Identify which cell holds the provided text, then report its [x, y] central coordinate. 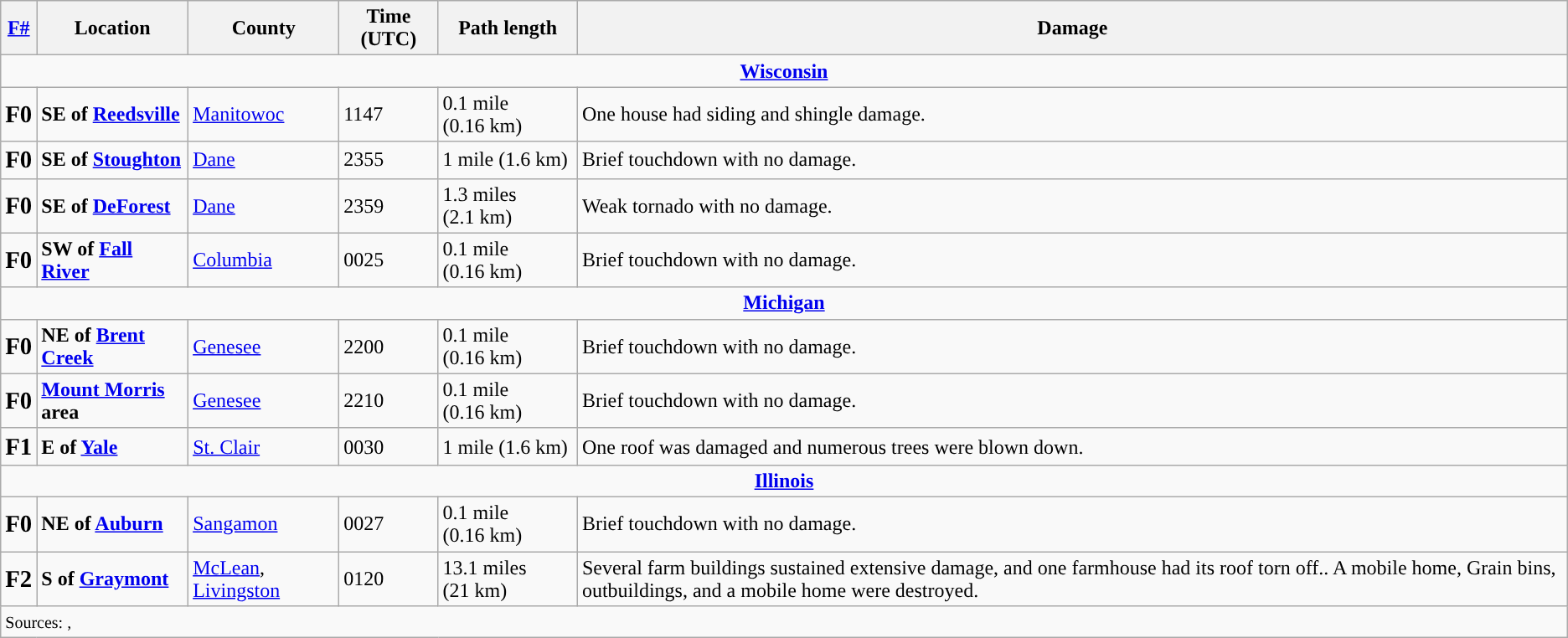
One house had siding and shingle damage. [1072, 114]
2210 [389, 400]
County [264, 28]
E of Yale [112, 446]
SE of DeForest [112, 206]
Sangamon [264, 524]
SE of Reedsville [112, 114]
0120 [389, 578]
Michigan [784, 303]
SE of Stoughton [112, 160]
Sources: , [784, 622]
SW of Fall River [112, 260]
1.3 miles (2.1 km) [508, 206]
One roof was damaged and numerous trees were blown down. [1072, 446]
1147 [389, 114]
Weak tornado with no damage. [1072, 206]
Illinois [784, 481]
2355 [389, 160]
McLean, Livingston [264, 578]
NE of Auburn [112, 524]
Location [112, 28]
St. Clair [264, 446]
2359 [389, 206]
0030 [389, 446]
0025 [389, 260]
F1 [18, 446]
Damage [1072, 28]
13.1 miles (21 km) [508, 578]
Wisconsin [784, 71]
Path length [508, 28]
NE of Brent Creek [112, 347]
Mount Morris area [112, 400]
2200 [389, 347]
Time (UTC) [389, 28]
F# [18, 28]
0027 [389, 524]
Manitowoc [264, 114]
F2 [18, 578]
Columbia [264, 260]
S of Graymont [112, 578]
